Output the [x, y] coordinate of the center of the cell containing the given text.  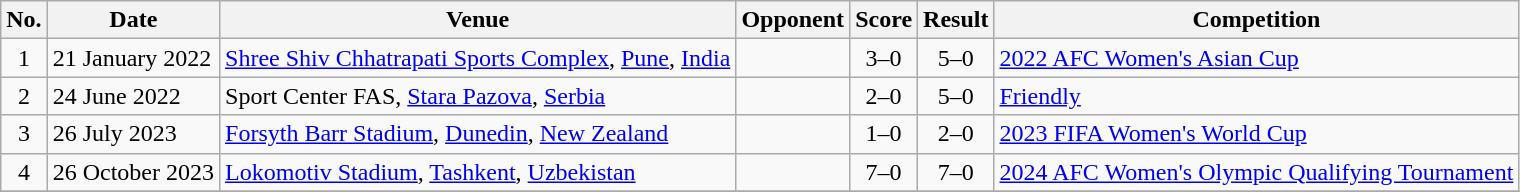
2022 AFC Women's Asian Cup [1256, 58]
2023 FIFA Women's World Cup [1256, 134]
Opponent [793, 20]
Sport Center FAS, Stara Pazova, Serbia [478, 96]
2 [24, 96]
3 [24, 134]
3–0 [884, 58]
1 [24, 58]
Date [133, 20]
Competition [1256, 20]
Lokomotiv Stadium, Tashkent, Uzbekistan [478, 172]
Result [956, 20]
2024 AFC Women's Olympic Qualifying Tournament [1256, 172]
24 June 2022 [133, 96]
1–0 [884, 134]
26 October 2023 [133, 172]
26 July 2023 [133, 134]
21 January 2022 [133, 58]
4 [24, 172]
Score [884, 20]
No. [24, 20]
Shree Shiv Chhatrapati Sports Complex, Pune, India [478, 58]
Friendly [1256, 96]
Venue [478, 20]
Forsyth Barr Stadium, Dunedin, New Zealand [478, 134]
